Scan for the cell matching the given text and deliver its (X, Y) coordinate at center. 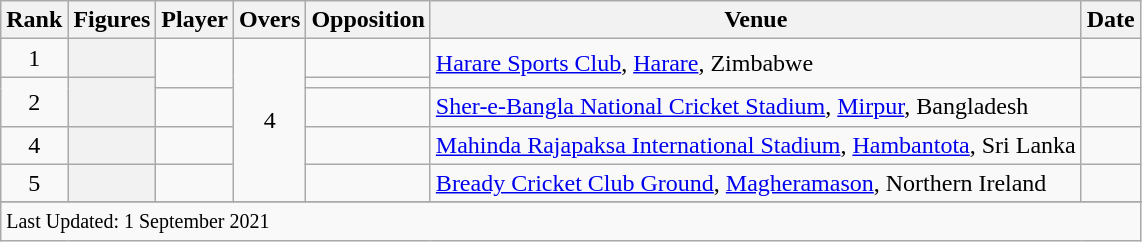
Bready Cricket Club Ground, Magheramason, Northern Ireland (756, 183)
Player (195, 20)
5 (34, 183)
Rank (34, 20)
1 (34, 58)
Overs (270, 20)
Figures (112, 20)
Mahinda Rajapaksa International Stadium, Hambantota, Sri Lanka (756, 145)
2 (34, 102)
Date (1110, 20)
Opposition (368, 20)
Last Updated: 1 September 2021 (571, 221)
Harare Sports Club, Harare, Zimbabwe (756, 64)
Venue (756, 20)
Sher-e-Bangla National Cricket Stadium, Mirpur, Bangladesh (756, 107)
